Capture the cell that displays the provided text and extract its (x, y) central coordinate. 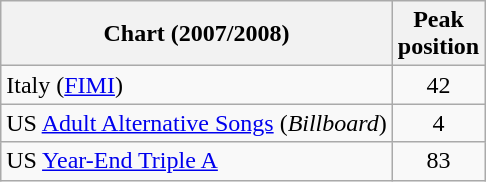
Italy (FIMI) (197, 85)
83 (438, 161)
Peakposition (438, 34)
US Year-End Triple A (197, 161)
4 (438, 123)
US Adult Alternative Songs (Billboard) (197, 123)
42 (438, 85)
Chart (2007/2008) (197, 34)
